Search for the cell housing the specified text and yield its (x, y) center coordinate. 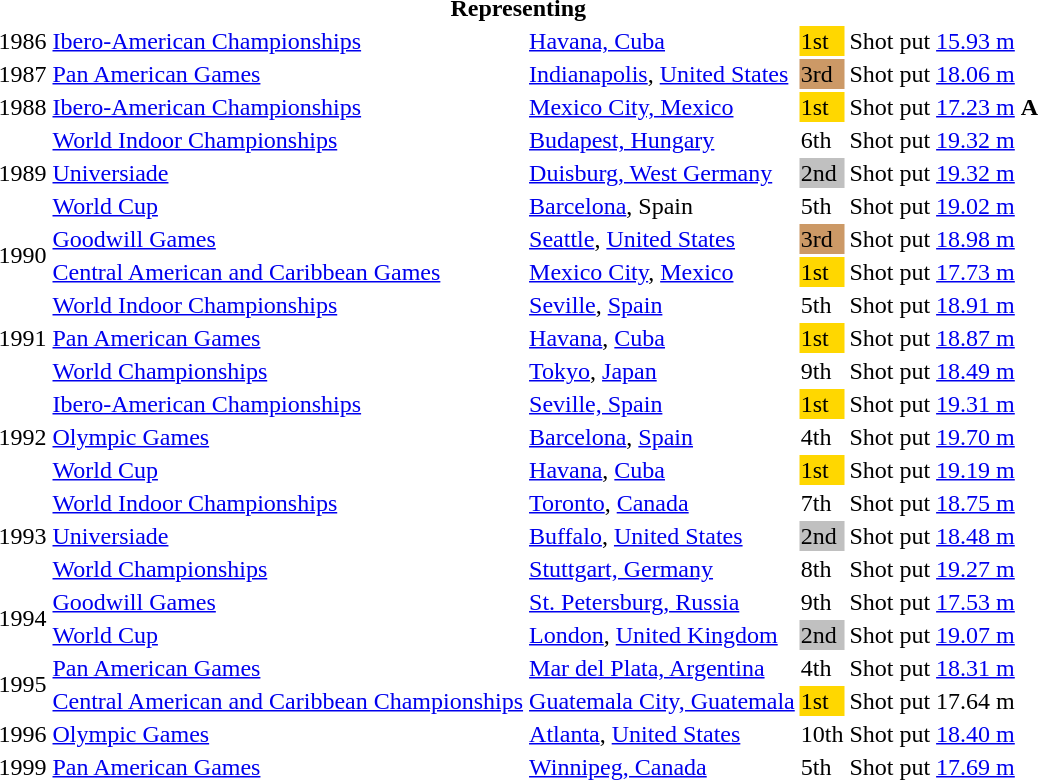
Atlanta, United States (662, 734)
Indianapolis, United States (662, 74)
Budapest, Hungary (662, 140)
Duisburg, West Germany (662, 173)
Stuttgart, Germany (662, 569)
Central American and Caribbean Championships (288, 701)
Mar del Plata, Argentina (662, 668)
6th (822, 140)
10th (822, 734)
8th (822, 569)
Guatemala City, Guatemala (662, 701)
Tokyo, Japan (662, 371)
Buffalo, United States (662, 536)
Seattle, United States (662, 239)
St. Petersburg, Russia (662, 602)
London, United Kingdom (662, 635)
7th (822, 503)
Central American and Caribbean Games (288, 272)
Toronto, Canada (662, 503)
